Return [x, y] of the center of cell containing provided text 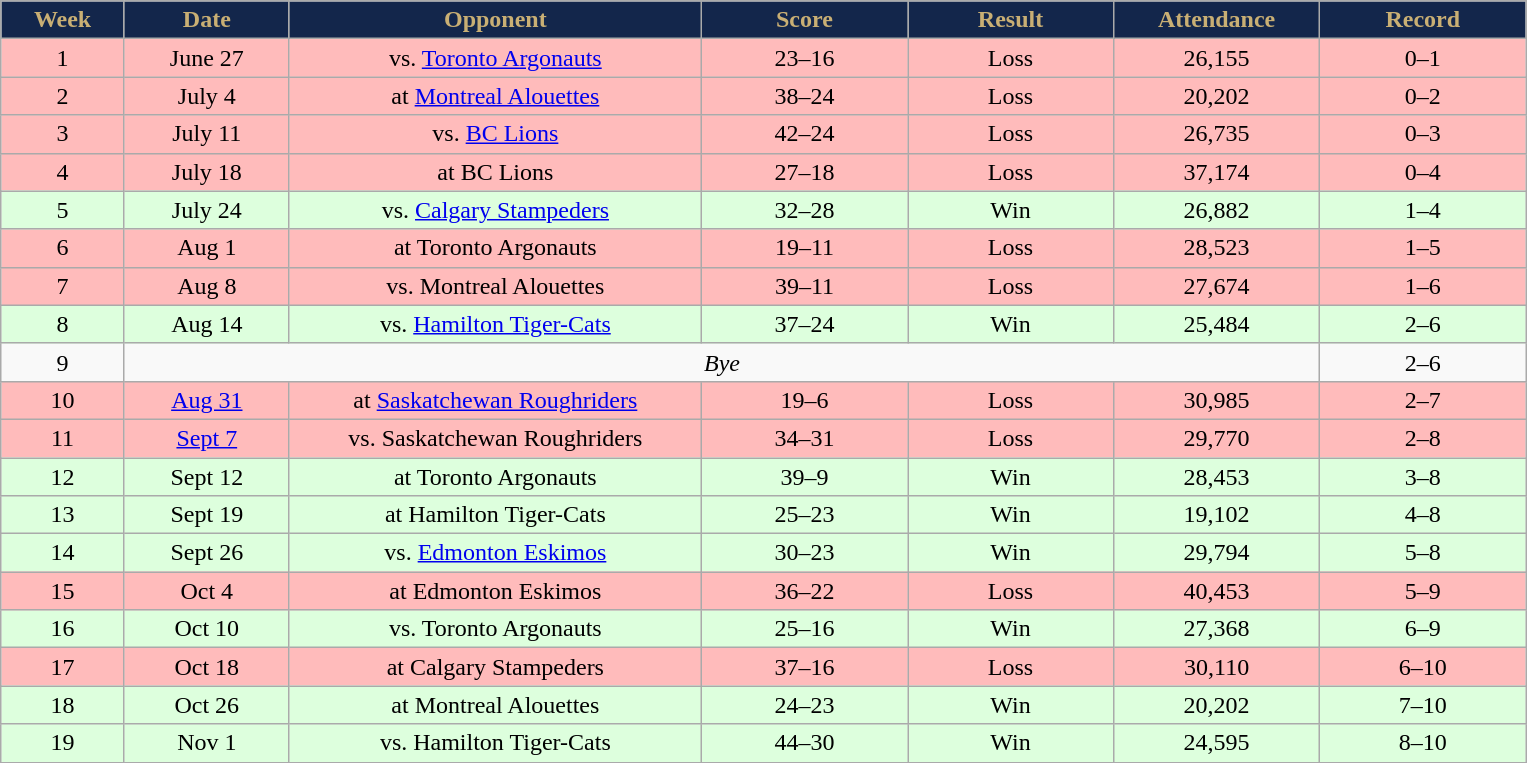
Sept 12 [206, 477]
16 [63, 629]
1 [63, 58]
7–10 [1423, 705]
vs. Saskatchewan Roughriders [495, 438]
Date [206, 20]
Result [1011, 20]
26,735 [1217, 134]
29,770 [1217, 438]
44–30 [804, 743]
5–8 [1423, 553]
11 [63, 438]
2–7 [1423, 400]
30,110 [1217, 667]
vs. Montreal Alouettes [495, 286]
26,882 [1217, 210]
vs. Edmonton Eskimos [495, 553]
8–10 [1423, 743]
30–23 [804, 553]
6–9 [1423, 629]
39–9 [804, 477]
18 [63, 705]
vs. Calgary Stampeders [495, 210]
27–18 [804, 172]
1–4 [1423, 210]
4 [63, 172]
1–6 [1423, 286]
July 24 [206, 210]
at Edmonton Eskimos [495, 591]
at Hamilton Tiger-Cats [495, 515]
Score [804, 20]
2–8 [1423, 438]
17 [63, 667]
Oct 26 [206, 705]
19–6 [804, 400]
42–24 [804, 134]
3–8 [1423, 477]
Oct 10 [206, 629]
Nov 1 [206, 743]
Oct 4 [206, 591]
23–16 [804, 58]
40,453 [1217, 591]
0–4 [1423, 172]
19,102 [1217, 515]
5 [63, 210]
0–2 [1423, 96]
at Saskatchewan Roughriders [495, 400]
July 11 [206, 134]
Bye [722, 362]
6–10 [1423, 667]
19 [63, 743]
36–22 [804, 591]
15 [63, 591]
June 27 [206, 58]
37,174 [1217, 172]
0–1 [1423, 58]
at Calgary Stampeders [495, 667]
27,674 [1217, 286]
7 [63, 286]
28,453 [1217, 477]
34–31 [804, 438]
vs. BC Lions [495, 134]
24–23 [804, 705]
Sept 26 [206, 553]
Sept 7 [206, 438]
Record [1423, 20]
13 [63, 515]
Aug 14 [206, 324]
5–9 [1423, 591]
28,523 [1217, 248]
4–8 [1423, 515]
Opponent [495, 20]
Attendance [1217, 20]
25–23 [804, 515]
2 [63, 96]
8 [63, 324]
27,368 [1217, 629]
37–16 [804, 667]
1–5 [1423, 248]
Aug 1 [206, 248]
0–3 [1423, 134]
24,595 [1217, 743]
Oct 18 [206, 667]
29,794 [1217, 553]
July 18 [206, 172]
July 4 [206, 96]
Aug 8 [206, 286]
25–16 [804, 629]
Week [63, 20]
30,985 [1217, 400]
3 [63, 134]
at BC Lions [495, 172]
12 [63, 477]
38–24 [804, 96]
26,155 [1217, 58]
9 [63, 362]
32–28 [804, 210]
Sept 19 [206, 515]
25,484 [1217, 324]
6 [63, 248]
37–24 [804, 324]
Aug 31 [206, 400]
14 [63, 553]
19–11 [804, 248]
39–11 [804, 286]
10 [63, 400]
